Find where the given text appears and provide that cell's center as (x, y) coordinate. 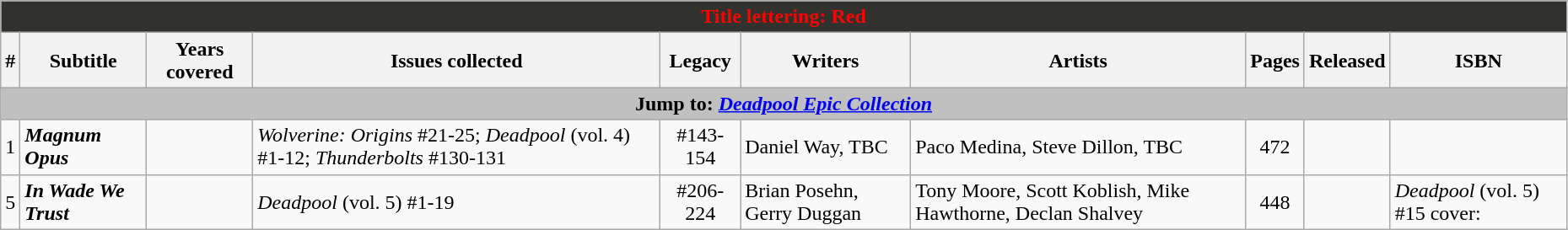
Title lettering: Red (784, 17)
#206-224 (700, 202)
448 (1275, 202)
5 (10, 202)
Pages (1275, 61)
Deadpool (vol. 5) #1-19 (457, 202)
472 (1275, 147)
# (10, 61)
#143-154 (700, 147)
Wolverine: Origins #21-25; Deadpool (vol. 4) #1-12; Thunderbolts #130-131 (457, 147)
Released (1347, 61)
Issues collected (457, 61)
Daniel Way, TBC (826, 147)
1 (10, 147)
Artists (1078, 61)
Years covered (200, 61)
Paco Medina, Steve Dillon, TBC (1078, 147)
ISBN (1478, 61)
Tony Moore, Scott Koblish, Mike Hawthorne, Declan Shalvey (1078, 202)
Deadpool (vol. 5) #15 cover: (1478, 202)
Jump to: Deadpool Epic Collection (784, 104)
Writers (826, 61)
Magnum Opus (84, 147)
Subtitle (84, 61)
In Wade We Trust (84, 202)
Legacy (700, 61)
Brian Posehn, Gerry Duggan (826, 202)
